Extract the (x, y) coordinate from the center of the cell holding the provided text.  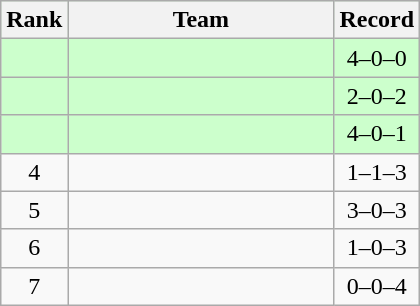
4–0–1 (377, 134)
4–0–0 (377, 58)
1–1–3 (377, 172)
0–0–4 (377, 286)
Team (201, 20)
4 (34, 172)
6 (34, 248)
Record (377, 20)
7 (34, 286)
Rank (34, 20)
2–0–2 (377, 96)
3–0–3 (377, 210)
1–0–3 (377, 248)
5 (34, 210)
